Find where the given text appears and provide that cell's center as (x, y) coordinate. 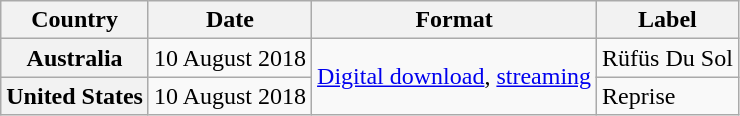
Digital download, streaming (454, 77)
Reprise (668, 96)
United States (75, 96)
Country (75, 20)
Rüfüs Du Sol (668, 58)
Label (668, 20)
Date (230, 20)
Format (454, 20)
Australia (75, 58)
